Search for the cell housing the specified text and yield its [X, Y] center coordinate. 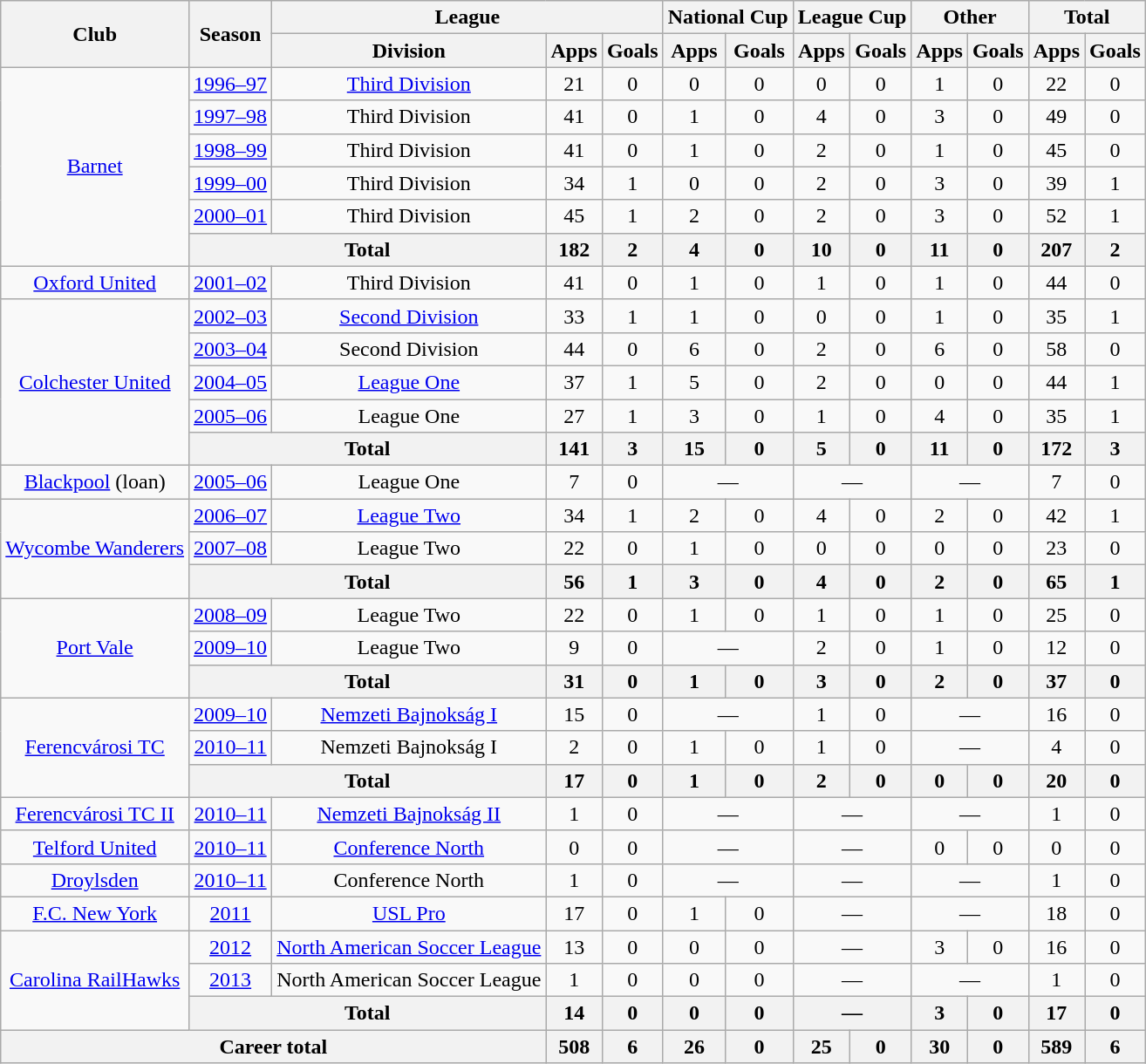
2002–03 [230, 316]
F.C. New York [95, 913]
182 [574, 249]
9 [574, 648]
39 [1056, 183]
Division [409, 51]
21 [574, 84]
National Cup [727, 17]
20 [1056, 781]
Nemzeti Bajnokság II [409, 814]
2012 [230, 946]
58 [1056, 349]
2003–04 [230, 349]
30 [939, 1047]
589 [1056, 1047]
1997–98 [230, 117]
2011 [230, 913]
League Cup [852, 17]
33 [574, 316]
10 [822, 249]
Ferencvárosi TC [95, 747]
2007–08 [230, 549]
207 [1056, 249]
USL Pro [409, 913]
141 [574, 449]
12 [1056, 648]
1996–97 [230, 84]
2006–07 [230, 515]
Telford United [95, 847]
26 [694, 1047]
Blackpool (loan) [95, 482]
2000–01 [230, 216]
2004–05 [230, 382]
Oxford United [95, 283]
13 [574, 946]
Wycombe Wanderers [95, 549]
Droylsden [95, 880]
56 [574, 582]
14 [574, 1013]
Colchester United [95, 382]
Career total [274, 1047]
Port Vale [95, 648]
172 [1056, 449]
65 [1056, 582]
23 [1056, 549]
Carolina RailHawks [95, 979]
49 [1056, 117]
2008–09 [230, 615]
Other [970, 17]
1998–99 [230, 150]
52 [1056, 216]
Season [230, 34]
31 [574, 681]
Barnet [95, 167]
18 [1056, 913]
League [467, 17]
Ferencvárosi TC II [95, 814]
27 [574, 416]
42 [1056, 515]
1999–00 [230, 183]
508 [574, 1047]
2013 [230, 980]
Club [95, 34]
2001–02 [230, 283]
